Output the (x, y) coordinate of the center of the cell containing the given text.  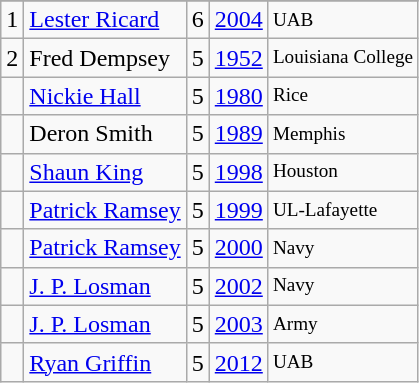
Army (342, 324)
1952 (238, 58)
Louisiana College (342, 58)
1989 (238, 134)
Fred Dempsey (105, 58)
Shaun King (105, 172)
Deron Smith (105, 134)
Lester Ricard (105, 20)
2002 (238, 286)
Rice (342, 96)
1998 (238, 172)
Houston (342, 172)
2004 (238, 20)
1999 (238, 210)
6 (198, 20)
Memphis (342, 134)
Ryan Griffin (105, 362)
Nickie Hall (105, 96)
2012 (238, 362)
2000 (238, 248)
2 (12, 58)
2003 (238, 324)
1980 (238, 96)
UL-Lafayette (342, 210)
1 (12, 20)
